Search for the cell housing the specified text and yield its [x, y] center coordinate. 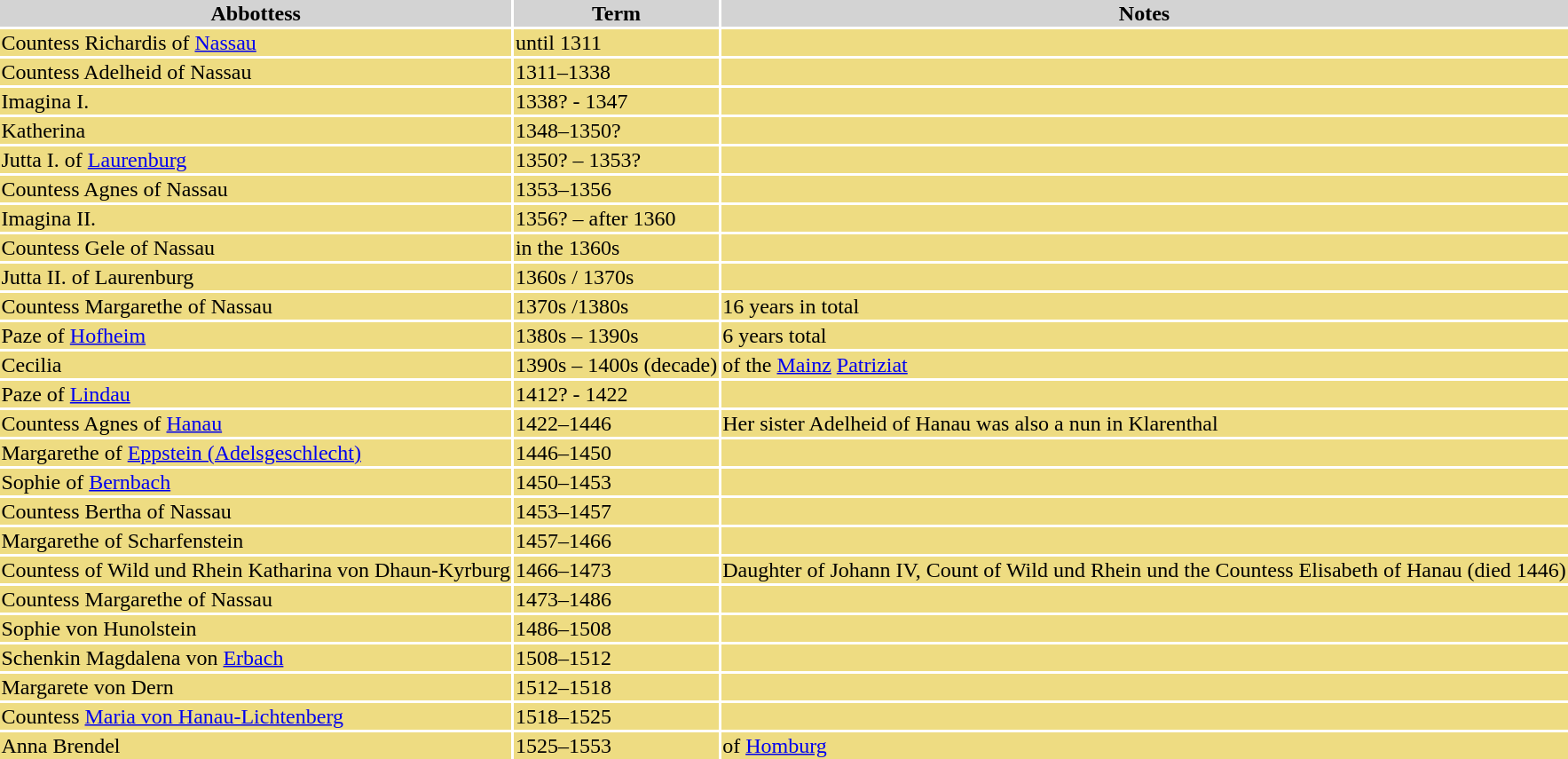
1353–1356 [616, 189]
Margarete von Dern [256, 687]
1486–1508 [616, 629]
Notes [1145, 13]
Countess Gele of Nassau [256, 248]
1422–1446 [616, 423]
1512–1518 [616, 687]
1370s /1380s [616, 306]
1356? – after 1360 [616, 218]
Margarethe of Eppstein (Adelsgeschlecht) [256, 453]
Countess Adelheid of Nassau [256, 72]
Imagina II. [256, 218]
Countess Bertha of Nassau [256, 511]
Daughter of Johann IV, Count of Wild und Rhein und the Countess Elisabeth of Hanau (died 1446) [1145, 570]
Imagina I. [256, 101]
1360s / 1370s [616, 277]
Anna Brendel [256, 746]
in the 1360s [616, 248]
1390s – 1400s (decade) [616, 365]
1508–1512 [616, 658]
1412? - 1422 [616, 394]
1457–1466 [616, 541]
1338? - 1347 [616, 101]
Paze of Lindau [256, 394]
Countess of Wild und Rhein Katharina von Dhaun-Kyrburg [256, 570]
Sophie von Hunolstein [256, 629]
1525–1553 [616, 746]
of the Mainz Patriziat [1145, 365]
1453–1457 [616, 511]
Countess Agnes of Nassau [256, 189]
Countess Maria von Hanau-Lichtenberg [256, 716]
6 years total [1145, 336]
1466–1473 [616, 570]
1311–1338 [616, 72]
Countess Richardis of Nassau [256, 43]
1380s – 1390s [616, 336]
1350? – 1353? [616, 160]
Margarethe of Scharfenstein [256, 541]
16 years in total [1145, 306]
Her sister Adelheid of Hanau was also a nun in Klarenthal [1145, 423]
until 1311 [616, 43]
1446–1450 [616, 453]
Countess Agnes of Hanau [256, 423]
Cecilia [256, 365]
Jutta I. of Laurenburg [256, 160]
of Homburg [1145, 746]
Paze of Hofheim [256, 336]
Term [616, 13]
Jutta II. of Laurenburg [256, 277]
Schenkin Magdalena von Erbach [256, 658]
Katherina [256, 130]
1450–1453 [616, 482]
1518–1525 [616, 716]
Abbottess [256, 13]
1348–1350? [616, 130]
Sophie of Bernbach [256, 482]
1473–1486 [616, 599]
